Return (X, Y) of the center of cell containing provided text 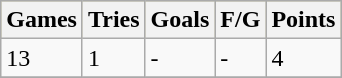
Goals (180, 20)
F/G (240, 20)
13 (42, 58)
Games (42, 20)
1 (114, 58)
4 (304, 58)
Points (304, 20)
Tries (114, 20)
